Return (x, y) of the center of cell containing provided text 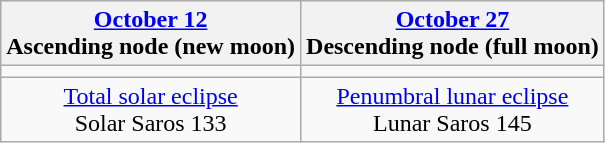
October 27Descending node (full moon) (453, 34)
Penumbral lunar eclipseLunar Saros 145 (453, 110)
October 12Ascending node (new moon) (151, 34)
Total solar eclipseSolar Saros 133 (151, 110)
